Identify which cell holds the provided text, then report its [x, y] central coordinate. 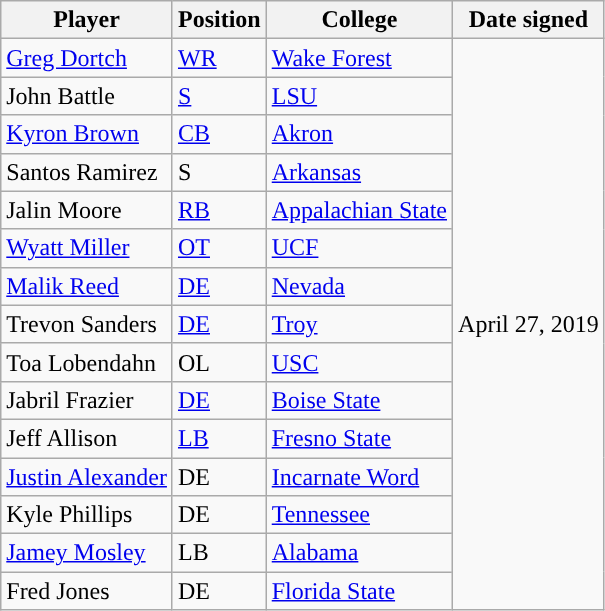
College [359, 20]
Troy [359, 324]
Jamey Mosley [87, 553]
Alabama [359, 553]
Fresno State [359, 438]
Jabril Frazier [87, 400]
Position [219, 20]
Boise State [359, 400]
WR [219, 58]
Trevon Sanders [87, 324]
Akron [359, 134]
Greg Dortch [87, 58]
Malik Reed [87, 286]
Arkansas [359, 172]
Player [87, 20]
RB [219, 210]
Santos Ramirez [87, 172]
CB [219, 134]
Wake Forest [359, 58]
LSU [359, 96]
Date signed [529, 20]
Wyatt Miller [87, 248]
John Battle [87, 96]
USC [359, 362]
Jalin Moore [87, 210]
Toa Lobendahn [87, 362]
Justin Alexander [87, 477]
Fred Jones [87, 591]
Kyron Brown [87, 134]
Appalachian State [359, 210]
Tennessee [359, 515]
OT [219, 248]
Kyle Phillips [87, 515]
UCF [359, 248]
Nevada [359, 286]
OL [219, 362]
Florida State [359, 591]
Jeff Allison [87, 438]
Incarnate Word [359, 477]
April 27, 2019 [529, 324]
